From the cell containing the given text, extract its center point as (x, y) coordinate. 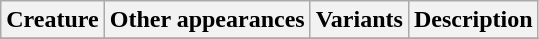
Creature (52, 20)
Other appearances (207, 20)
Description (473, 20)
Variants (359, 20)
